Return the [x, y] coordinate for the center point of the cell that contains the specified text.  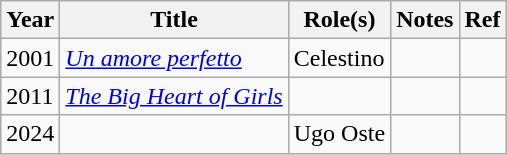
Role(s) [339, 20]
Un amore perfetto [174, 58]
The Big Heart of Girls [174, 96]
Ugo Oste [339, 134]
2011 [30, 96]
Celestino [339, 58]
2001 [30, 58]
Notes [425, 20]
Title [174, 20]
Ref [482, 20]
Year [30, 20]
2024 [30, 134]
